Pinpoint the cell where the given text exists, returning its (x, y) midpoint coordinate. 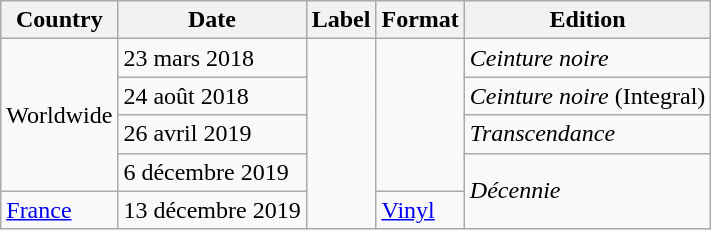
Worldwide (60, 115)
Format (420, 20)
Vinyl (420, 210)
6 décembre 2019 (212, 172)
Ceinture noire (588, 58)
Ceinture noire (Integral) (588, 96)
13 décembre 2019 (212, 210)
Transcendance (588, 134)
23 mars 2018 (212, 58)
Edition (588, 20)
France (60, 210)
Décennie (588, 191)
24 août 2018 (212, 96)
Label (341, 20)
Date (212, 20)
26 avril 2019 (212, 134)
Country (60, 20)
